Return [X, Y] of the center of cell containing provided text 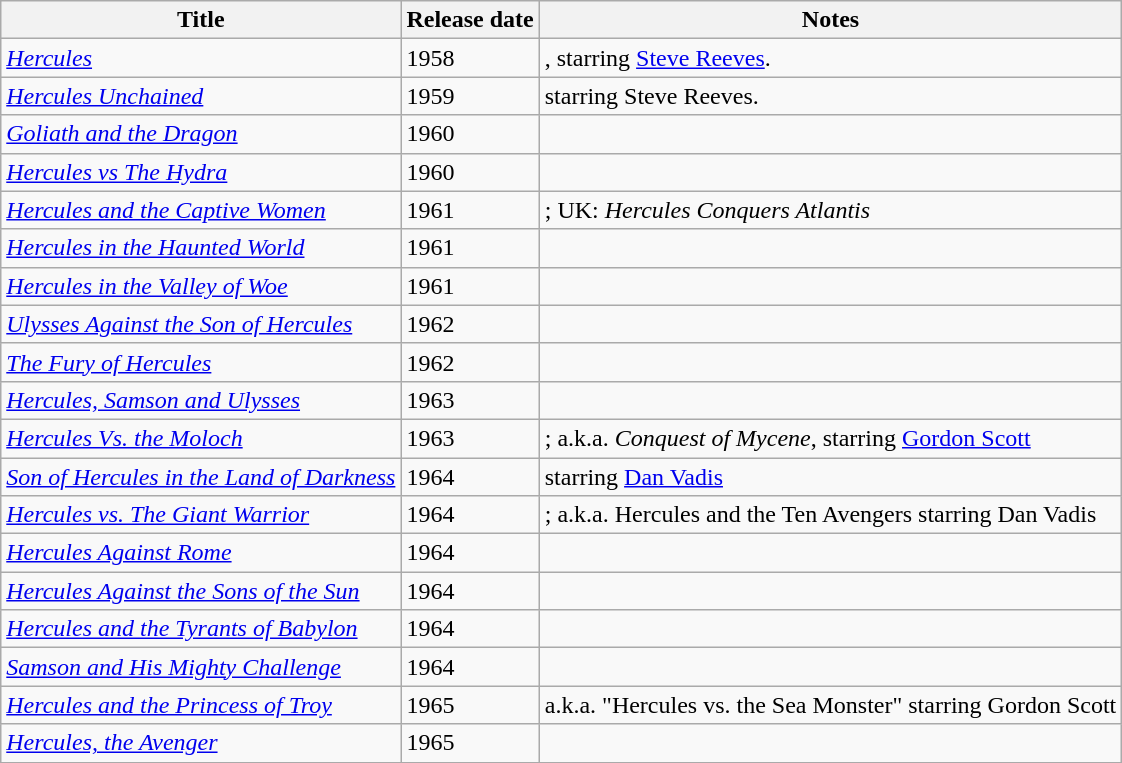
Hercules vs. The Giant Warrior [201, 515]
Hercules and the Princess of Troy [201, 705]
Hercules [201, 58]
; UK: Hercules Conquers Atlantis [830, 210]
Notes [830, 20]
starring Steve Reeves. [830, 96]
Hercules, the Avenger [201, 743]
Hercules Against the Sons of the Sun [201, 591]
Title [201, 20]
Hercules and the Captive Women [201, 210]
Hercules vs The Hydra [201, 172]
Son of Hercules in the Land of Darkness [201, 477]
Hercules, Samson and Ulysses [201, 400]
, starring Steve Reeves. [830, 58]
Hercules in the Haunted World [201, 248]
a.k.a. "Hercules vs. the Sea Monster" starring Gordon Scott [830, 705]
; a.k.a. Conquest of Mycene, starring Gordon Scott [830, 438]
Hercules Vs. the Moloch [201, 438]
1959 [470, 96]
starring Dan Vadis [830, 477]
Hercules and the Tyrants of Babylon [201, 629]
Hercules Unchained [201, 96]
; a.k.a. Hercules and the Ten Avengers starring Dan Vadis [830, 515]
1958 [470, 58]
Hercules Against Rome [201, 553]
Goliath and the Dragon [201, 134]
The Fury of Hercules [201, 362]
Ulysses Against the Son of Hercules [201, 324]
Hercules in the Valley of Woe [201, 286]
Release date [470, 20]
Samson and His Mighty Challenge [201, 667]
